Provide the [x, y] coordinate of the cell's center where the given text is located.  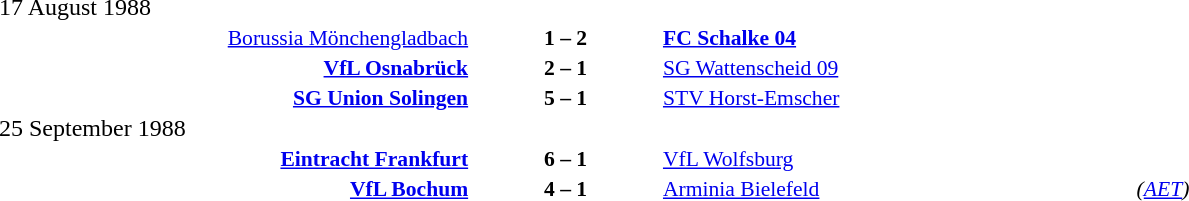
1 – 2 [566, 38]
5 – 1 [566, 98]
VfL Wolfsburg [897, 159]
6 – 1 [566, 159]
STV Horst-Emscher [897, 98]
SG Wattenscheid 09 [897, 68]
FC Schalke 04 [897, 38]
2 – 1 [566, 68]
